Extract the [X, Y] coordinate from the center of the cell holding the provided text.  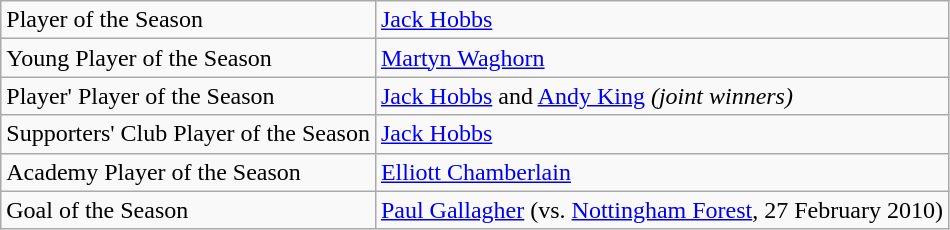
Player of the Season [188, 20]
Academy Player of the Season [188, 172]
Elliott Chamberlain [662, 172]
Supporters' Club Player of the Season [188, 134]
Young Player of the Season [188, 58]
Martyn Waghorn [662, 58]
Goal of the Season [188, 210]
Jack Hobbs and Andy King (joint winners) [662, 96]
Paul Gallagher (vs. Nottingham Forest, 27 February 2010) [662, 210]
Player' Player of the Season [188, 96]
